Output the [X, Y] coordinate of the center of the cell containing the given text.  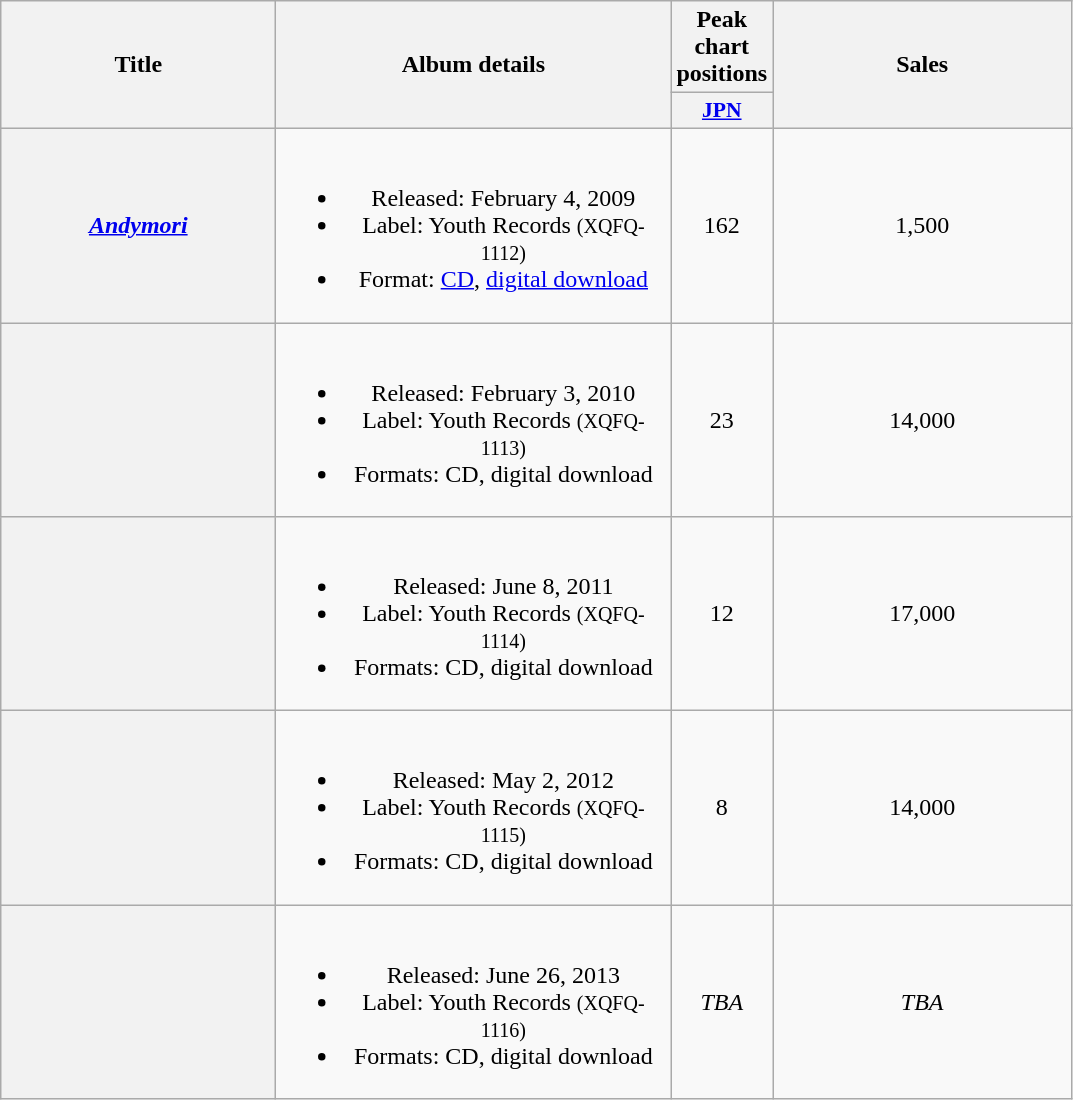
Released: June 26, 2013Label: Youth Records (XQFQ-1116)Formats: CD, digital download [474, 1002]
Released: June 8, 2011Label: Youth Records (XQFQ-1114)Formats: CD, digital download [474, 614]
23 [722, 419]
17,000 [922, 614]
1,500 [922, 225]
Released: February 3, 2010Label: Youth Records (XQFQ-1113)Formats: CD, digital download [474, 419]
8 [722, 808]
162 [722, 225]
Released: February 4, 2009Label: Youth Records (XQFQ-1112)Format: CD, digital download [474, 225]
Peak chart positions [722, 47]
12 [722, 614]
Released: May 2, 2012Label: Youth Records (XQFQ-1115)Formats: CD, digital download [474, 808]
Album details [474, 65]
JPN [722, 111]
Andymori [138, 225]
Sales [922, 65]
Title [138, 65]
